Identify which cell holds the provided text, then report its [X, Y] central coordinate. 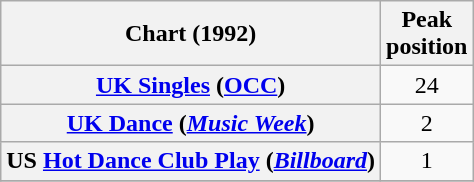
UK Dance (Music Week) [191, 123]
2 [427, 123]
Peakposition [427, 34]
Chart (1992) [191, 34]
1 [427, 161]
US Hot Dance Club Play (Billboard) [191, 161]
24 [427, 85]
UK Singles (OCC) [191, 85]
